Return [X, Y] of the center of cell containing provided text 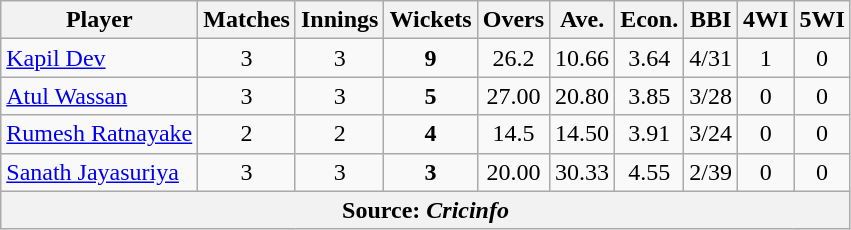
5WI [822, 20]
Player [100, 20]
14.50 [582, 134]
26.2 [513, 58]
9 [430, 58]
Rumesh Ratnayake [100, 134]
1 [765, 58]
Innings [339, 20]
Overs [513, 20]
BBI [711, 20]
3/28 [711, 96]
30.33 [582, 172]
3.91 [650, 134]
Econ. [650, 20]
Atul Wassan [100, 96]
Sanath Jayasuriya [100, 172]
20.00 [513, 172]
27.00 [513, 96]
14.5 [513, 134]
5 [430, 96]
3.64 [650, 58]
4.55 [650, 172]
Kapil Dev [100, 58]
20.80 [582, 96]
4/31 [711, 58]
10.66 [582, 58]
Wickets [430, 20]
Source: Cricinfo [426, 210]
Ave. [582, 20]
Matches [247, 20]
4WI [765, 20]
3/24 [711, 134]
4 [430, 134]
2/39 [711, 172]
3.85 [650, 96]
